Search for the cell housing the specified text and yield its (X, Y) center coordinate. 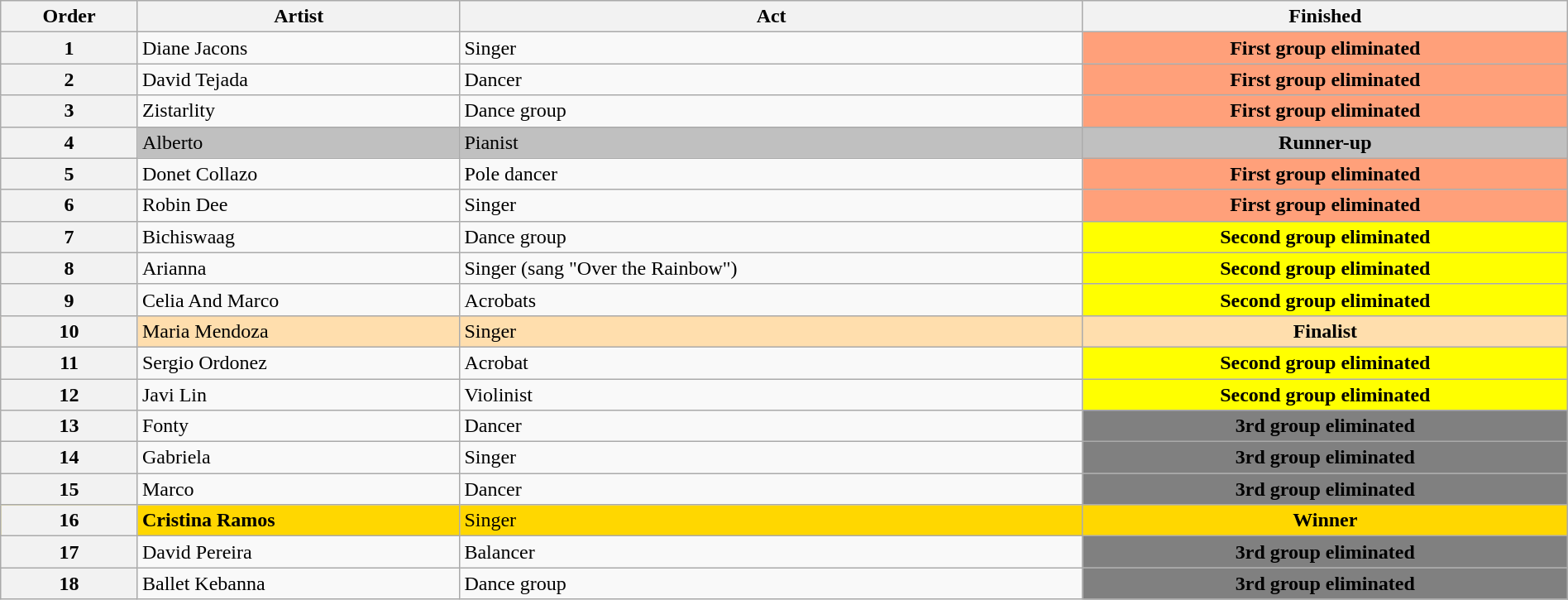
12 (69, 395)
Bichiswaag (298, 237)
2 (69, 79)
5 (69, 174)
17 (69, 552)
Maria Mendoza (298, 331)
Sergio Ordonez (298, 362)
13 (69, 426)
David Tejada (298, 79)
7 (69, 237)
Singer (sang "Over the Rainbow") (771, 268)
Artist (298, 17)
Ballet Kebanna (298, 583)
Robin Dee (298, 205)
Acrobats (771, 300)
Order (69, 17)
15 (69, 489)
16 (69, 521)
Balancer (771, 552)
Finished (1325, 17)
Celia And Marco (298, 300)
3 (69, 111)
18 (69, 583)
Donet Collazo (298, 174)
Runner-up (1325, 142)
9 (69, 300)
Marco (298, 489)
6 (69, 205)
Finalist (1325, 331)
4 (69, 142)
11 (69, 362)
8 (69, 268)
Pole dancer (771, 174)
Fonty (298, 426)
Javi Lin (298, 395)
10 (69, 331)
Diane Jacons (298, 48)
Cristina Ramos (298, 521)
Gabriela (298, 458)
Acrobat (771, 362)
14 (69, 458)
Pianist (771, 142)
1 (69, 48)
Alberto (298, 142)
Winner (1325, 521)
Act (771, 17)
Violinist (771, 395)
David Pereira (298, 552)
Arianna (298, 268)
Zistarlity (298, 111)
